Provide the (X, Y) coordinate of the cell's center where the given text is located.  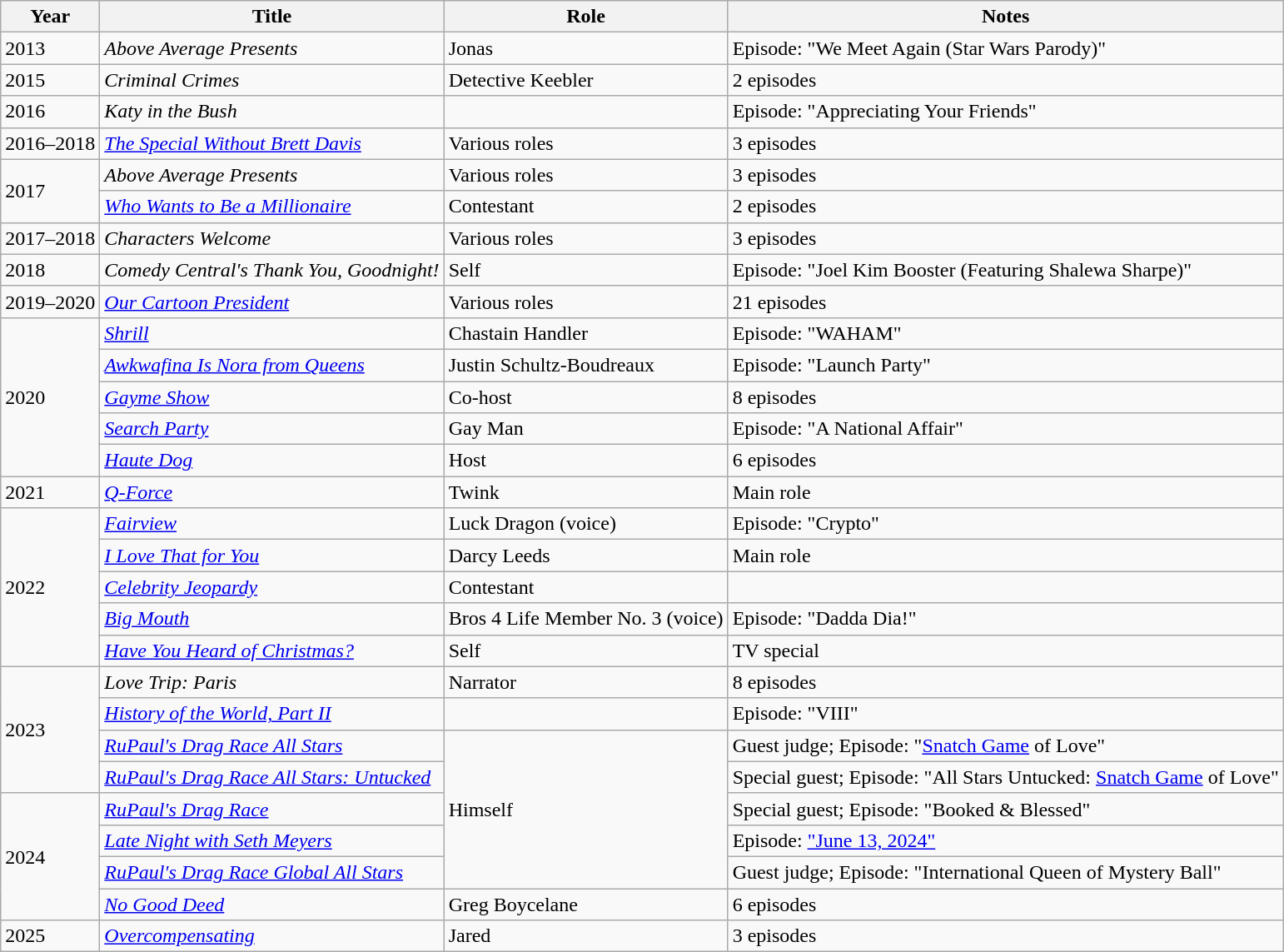
Late Night with Seth Meyers (271, 840)
Chastain Handler (586, 333)
Episode: "Joel Kim Booster (Featuring Shalewa Sharpe)" (1006, 270)
2020 (50, 396)
2018 (50, 270)
Episode: "Appreciating Your Friends" (1006, 112)
Notes (1006, 17)
Luck Dragon (voice) (586, 524)
Guest judge; Episode: "International Queen of Mystery Ball" (1006, 872)
Episode: "WAHAM" (1006, 333)
Episode: "Crypto" (1006, 524)
21 episodes (1006, 302)
Bros 4 Life Member No. 3 (voice) (586, 619)
Episode: "Launch Party" (1006, 365)
Have You Heard of Christmas? (271, 650)
Co-host (586, 397)
RuPaul's Drag Race Global All Stars (271, 872)
Twink (586, 492)
Episode: "June 13, 2024" (1006, 840)
Guest judge; Episode: "Snatch Game of Love" (1006, 745)
2017–2018 (50, 238)
Haute Dog (271, 461)
Year (50, 17)
Katy in the Bush (271, 112)
I Love That for You (271, 556)
Love Trip: Paris (271, 682)
Search Party (271, 429)
2023 (50, 730)
Fairview (271, 524)
Awkwafina Is Nora from Queens (271, 365)
2019–2020 (50, 302)
TV special (1006, 650)
Celebrity Jeopardy (271, 587)
Darcy Leeds (586, 556)
Characters Welcome (271, 238)
Episode: "We Meet Again (Star Wars Parody)" (1006, 48)
Detective Keebler (586, 80)
Who Wants to Be a Millionaire (271, 207)
Episode: "Dadda Dia!" (1006, 619)
Shrill (271, 333)
Greg Boycelane (586, 904)
The Special Without Brett Davis (271, 143)
RuPaul's Drag Race All Stars (271, 745)
RuPaul's Drag Race (271, 809)
2024 (50, 856)
Jonas (586, 48)
Narrator (586, 682)
2013 (50, 48)
Special guest; Episode: "Booked & Blessed" (1006, 809)
2022 (50, 587)
RuPaul's Drag Race All Stars: Untucked (271, 777)
Special guest; Episode: "All Stars Untucked: Snatch Game of Love" (1006, 777)
Comedy Central's Thank You, Goodnight! (271, 270)
Title (271, 17)
No Good Deed (271, 904)
2016–2018 (50, 143)
2021 (50, 492)
Host (586, 461)
Role (586, 17)
Big Mouth (271, 619)
Gay Man (586, 429)
Criminal Crimes (271, 80)
Episode: "VIII" (1006, 714)
Our Cartoon President (271, 302)
Gayme Show (271, 397)
2017 (50, 191)
Q-Force (271, 492)
Justin Schultz-Boudreaux (586, 365)
History of the World, Part II (271, 714)
Himself (586, 809)
Overcompensating (271, 936)
2025 (50, 936)
Jared (586, 936)
2016 (50, 112)
2015 (50, 80)
Episode: "A National Affair" (1006, 429)
